Return the (X, Y) coordinate for the center point of the cell that contains the specified text.  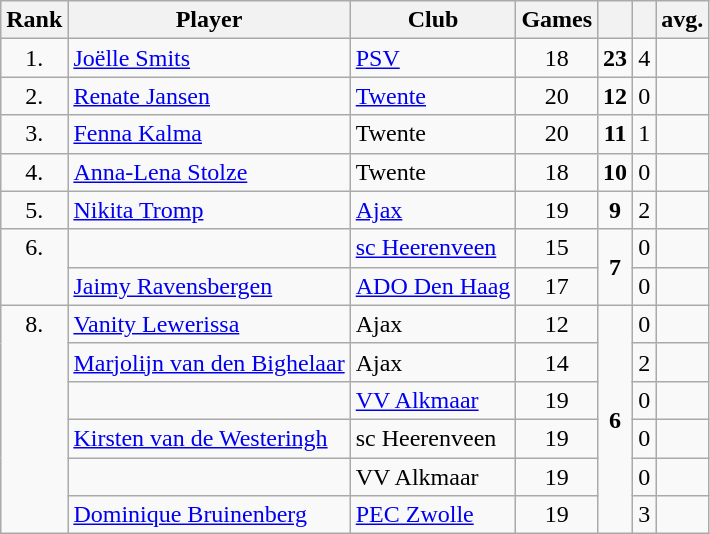
Games (557, 20)
9 (616, 210)
Nikita Tromp (209, 210)
4 (644, 58)
15 (557, 248)
1. (34, 58)
Kirsten van de Westeringh (209, 438)
Fenna Kalma (209, 134)
Rank (34, 20)
5. (34, 210)
2. (34, 96)
Player (209, 20)
23 (616, 58)
Joëlle Smits (209, 58)
Vanity Lewerissa (209, 324)
1 (644, 134)
6. (34, 267)
Renate Jansen (209, 96)
avg. (682, 20)
4. (34, 172)
3. (34, 134)
8. (34, 419)
Jaimy Ravensbergen (209, 286)
11 (616, 134)
6 (616, 419)
14 (557, 362)
7 (616, 267)
ADO Den Haag (433, 286)
PEC Zwolle (433, 515)
10 (616, 172)
Dominique Bruinenberg (209, 515)
PSV (433, 58)
Marjolijn van den Bighelaar (209, 362)
Club (433, 20)
3 (644, 515)
17 (557, 286)
Anna-Lena Stolze (209, 172)
